Return the (x, y) coordinate for the center point of the cell that contains the specified text.  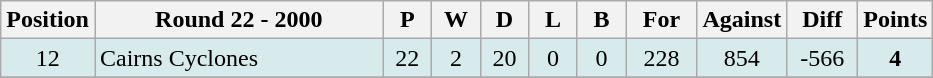
Position (48, 20)
L (554, 20)
Round 22 - 2000 (238, 20)
12 (48, 58)
854 (742, 58)
Points (896, 20)
B (602, 20)
Diff (822, 20)
22 (408, 58)
228 (662, 58)
Cairns Cyclones (238, 58)
P (408, 20)
D (504, 20)
2 (456, 58)
20 (504, 58)
4 (896, 58)
Against (742, 20)
-566 (822, 58)
W (456, 20)
For (662, 20)
